Identify which cell holds the provided text, then report its (x, y) central coordinate. 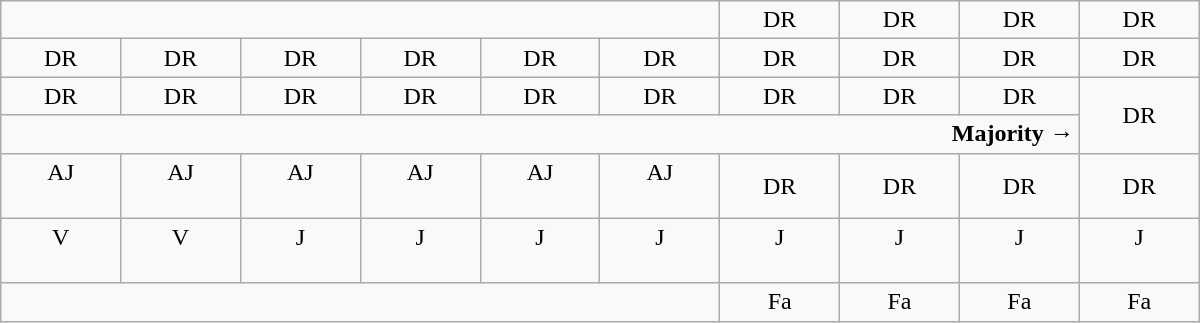
Majority → (540, 134)
